Locate the cell with the specified text and output its (x, y) center coordinate. 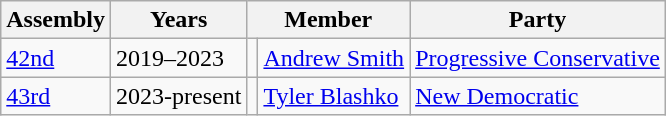
New Democratic (538, 96)
Assembly (56, 20)
Andrew Smith (334, 58)
Member (328, 20)
43rd (56, 96)
2023-present (178, 96)
Party (538, 20)
Progressive Conservative (538, 58)
42nd (56, 58)
2019–2023 (178, 58)
Tyler Blashko (334, 96)
Years (178, 20)
